Determine the (x, y) coordinate at the center of the cell enclosing the given text.  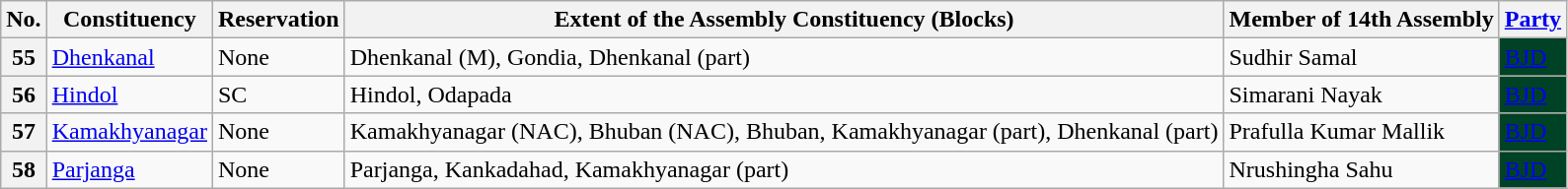
Kamakhyanagar (NAC), Bhuban (NAC), Bhuban, Kamakhyanagar (part), Dhenkanal (part) (784, 132)
56 (24, 94)
Prafulla Kumar Mallik (1362, 132)
Parjanga, Kankadahad, Kamakhyanagar (part) (784, 169)
Hindol (129, 94)
Dhenkanal (M), Gondia, Dhenkanal (part) (784, 57)
Parjanga (129, 169)
SC (278, 94)
Member of 14th Assembly (1362, 20)
Hindol, Odapada (784, 94)
Kamakhyanagar (129, 132)
Constituency (129, 20)
Simarani Nayak (1362, 94)
Reservation (278, 20)
Sudhir Samal (1362, 57)
Dhenkanal (129, 57)
Nrushingha Sahu (1362, 169)
55 (24, 57)
58 (24, 169)
57 (24, 132)
Extent of the Assembly Constituency (Blocks) (784, 20)
Party (1532, 20)
No. (24, 20)
